Detect which cell encompasses the target text, then output its [X, Y] center coordinate. 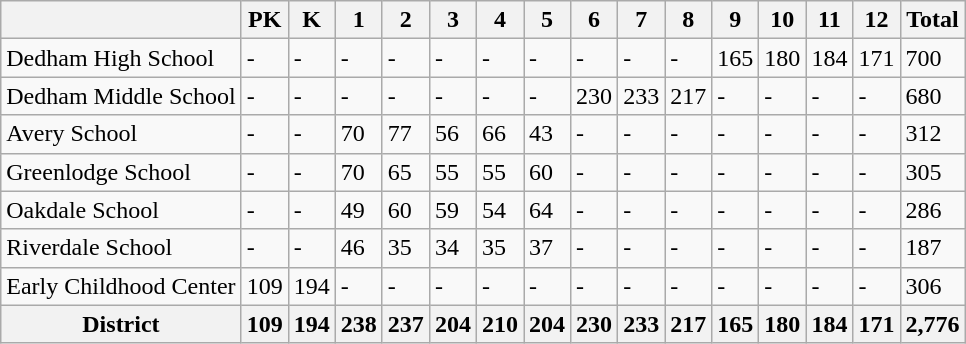
PK [264, 20]
286 [932, 210]
12 [876, 20]
49 [358, 210]
680 [932, 96]
Early Childhood Center [121, 286]
6 [594, 20]
2,776 [932, 324]
65 [406, 172]
54 [500, 210]
210 [500, 324]
Oakdale School [121, 210]
1 [358, 20]
2 [406, 20]
District [121, 324]
7 [642, 20]
10 [782, 20]
5 [548, 20]
34 [452, 248]
64 [548, 210]
305 [932, 172]
4 [500, 20]
238 [358, 324]
9 [736, 20]
77 [406, 134]
Total [932, 20]
Riverdale School [121, 248]
59 [452, 210]
700 [932, 58]
Dedham Middle School [121, 96]
11 [830, 20]
Dedham High School [121, 58]
237 [406, 324]
Greenlodge School [121, 172]
3 [452, 20]
Avery School [121, 134]
43 [548, 134]
8 [688, 20]
K [312, 20]
66 [500, 134]
56 [452, 134]
37 [548, 248]
46 [358, 248]
306 [932, 286]
312 [932, 134]
187 [932, 248]
